Output the [X, Y] coordinate of the center of the cell containing the given text.  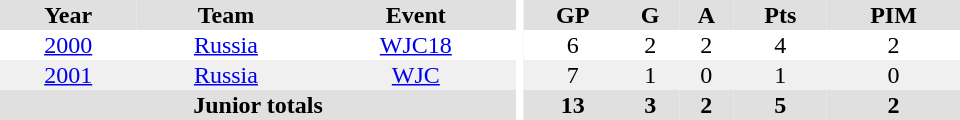
Team [226, 15]
3 [650, 105]
7 [572, 75]
6 [572, 45]
WJC18 [416, 45]
Event [416, 15]
PIM [894, 15]
Year [68, 15]
Pts [781, 15]
G [650, 15]
Junior totals [258, 105]
A [706, 15]
13 [572, 105]
5 [781, 105]
WJC [416, 75]
4 [781, 45]
2000 [68, 45]
GP [572, 15]
2001 [68, 75]
